Determine the (x, y) coordinate at the center of the cell enclosing the given text.  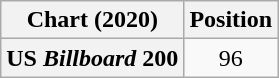
US Billboard 200 (92, 58)
96 (231, 58)
Position (231, 20)
Chart (2020) (92, 20)
